Determine the (X, Y) coordinate at the center of the cell enclosing the given text.  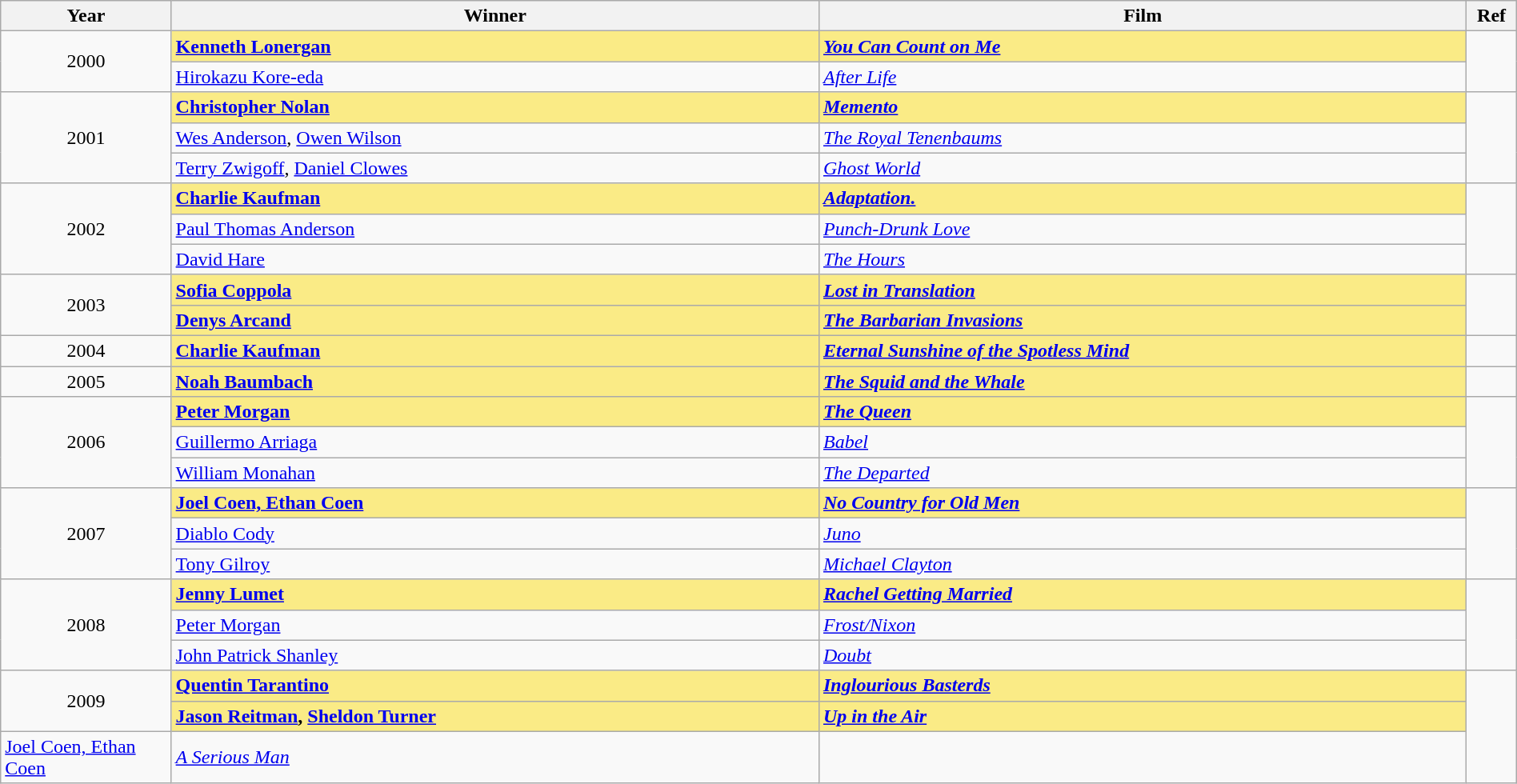
2007 (86, 534)
Rachel Getting Married (1143, 594)
David Hare (494, 259)
Christopher Nolan (494, 107)
The Queen (1143, 412)
You Can Count on Me (1143, 46)
Film (1143, 16)
Kenneth Lonergan (494, 46)
Noah Baumbach (494, 382)
Hirokazu Kore-eda (494, 77)
Lost in Translation (1143, 290)
Inglourious Basterds (1143, 686)
Michael Clayton (1143, 564)
William Monahan (494, 473)
The Royal Tenenbaums (1143, 138)
Jason Reitman, Sheldon Turner (494, 716)
Denys Arcand (494, 320)
After Life (1143, 77)
The Barbarian Invasions (1143, 320)
2006 (86, 442)
2004 (86, 350)
Winner (494, 16)
Punch-Drunk Love (1143, 229)
Eternal Sunshine of the Spotless Mind (1143, 350)
Year (86, 16)
The Squid and the Whale (1143, 382)
The Hours (1143, 259)
Sofia Coppola (494, 290)
Memento (1143, 107)
2005 (86, 382)
Wes Anderson, Owen Wilson (494, 138)
Jenny Lumet (494, 594)
Tony Gilroy (494, 564)
A Serious Man (494, 757)
2009 (86, 701)
The Departed (1143, 473)
2000 (86, 62)
Quentin Tarantino (494, 686)
Juno (1143, 534)
2001 (86, 138)
John Patrick Shanley (494, 655)
Guillermo Arriaga (494, 442)
Adaptation. (1143, 198)
Ghost World (1143, 168)
Doubt (1143, 655)
2008 (86, 625)
Ref (1491, 16)
Diablo Cody (494, 534)
No Country for Old Men (1143, 503)
Paul Thomas Anderson (494, 229)
2002 (86, 229)
Up in the Air (1143, 716)
Frost/Nixon (1143, 625)
Terry Zwigoff, Daniel Clowes (494, 168)
2003 (86, 305)
Babel (1143, 442)
